Extract the [x, y] coordinate from the center of the cell holding the provided text.  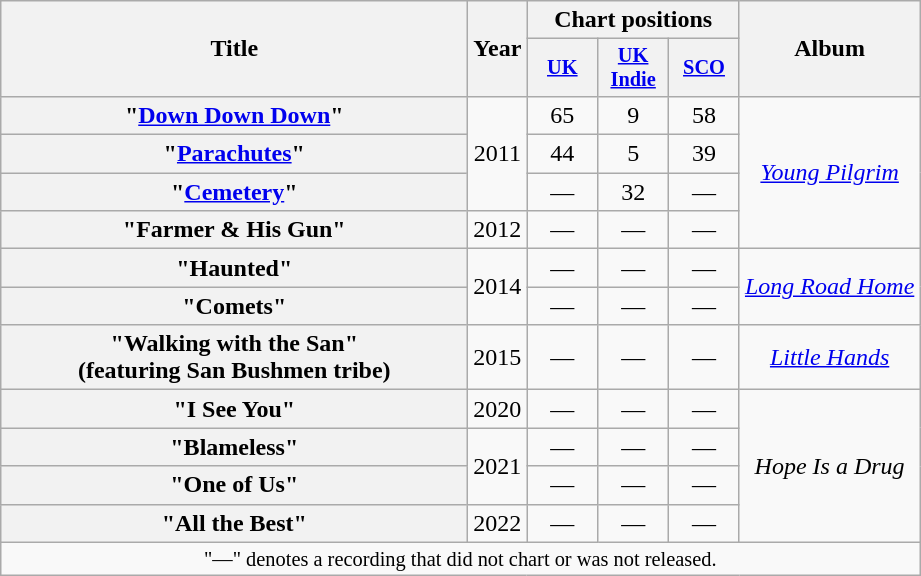
"Parachutes" [234, 154]
"All the Best" [234, 523]
Title [234, 49]
"Walking with the San"(featuring San Bushmen tribe) [234, 358]
Chart positions [634, 20]
2022 [498, 523]
2014 [498, 287]
"—" denotes a recording that did not chart or was not released. [460, 559]
"Comets" [234, 306]
58 [704, 115]
5 [634, 154]
"Cemetery" [234, 192]
44 [562, 154]
Little Hands [829, 358]
39 [704, 154]
"Haunted" [234, 268]
"One of Us" [234, 485]
UK [562, 68]
32 [634, 192]
UKIndie [634, 68]
2011 [498, 153]
9 [634, 115]
2021 [498, 466]
65 [562, 115]
"Farmer & His Gun" [234, 230]
"Blameless" [234, 447]
"I See You" [234, 409]
Album [829, 49]
2020 [498, 409]
2012 [498, 230]
Year [498, 49]
"Down Down Down" [234, 115]
Young Pilgrim [829, 172]
SCO [704, 68]
2015 [498, 358]
Hope Is a Drug [829, 466]
Long Road Home [829, 287]
